Return (x, y) of the center of cell containing provided text 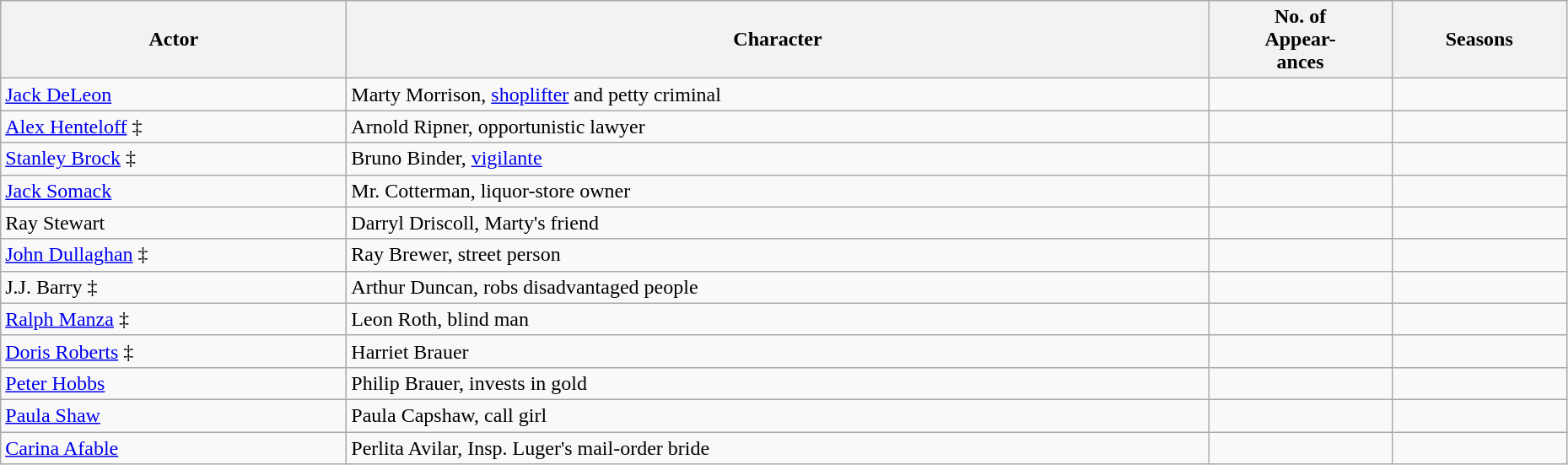
Mr. Cotterman, liquor-store owner (778, 191)
J.J. Barry ‡ (174, 287)
Arthur Duncan, robs disadvantaged people (778, 287)
Carina Afable (174, 448)
Paula Shaw (174, 415)
Actor (174, 40)
Alex Henteloff ‡ (174, 127)
John Dullaghan ‡ (174, 255)
Harriet Brauer (778, 351)
Leon Roth, blind man (778, 319)
Perlita Avilar, Insp. Luger's mail-order bride (778, 448)
Seasons (1479, 40)
Paula Capshaw, call girl (778, 415)
Ray Stewart (174, 223)
Peter Hobbs (174, 383)
Ray Brewer, street person (778, 255)
Darryl Driscoll, Marty's friend (778, 223)
Arnold Ripner, opportunistic lawyer (778, 127)
Ralph Manza ‡ (174, 319)
Jack Somack (174, 191)
Character (778, 40)
Jack DeLeon (174, 95)
No. ofAppear-ances (1301, 40)
Stanley Brock ‡ (174, 159)
Doris Roberts ‡ (174, 351)
Bruno Binder, vigilante (778, 159)
Philip Brauer, invests in gold (778, 383)
Marty Morrison, shoplifter and petty criminal (778, 95)
